For the text-containing cell, return its midpoint in (X, Y) coordinate format. 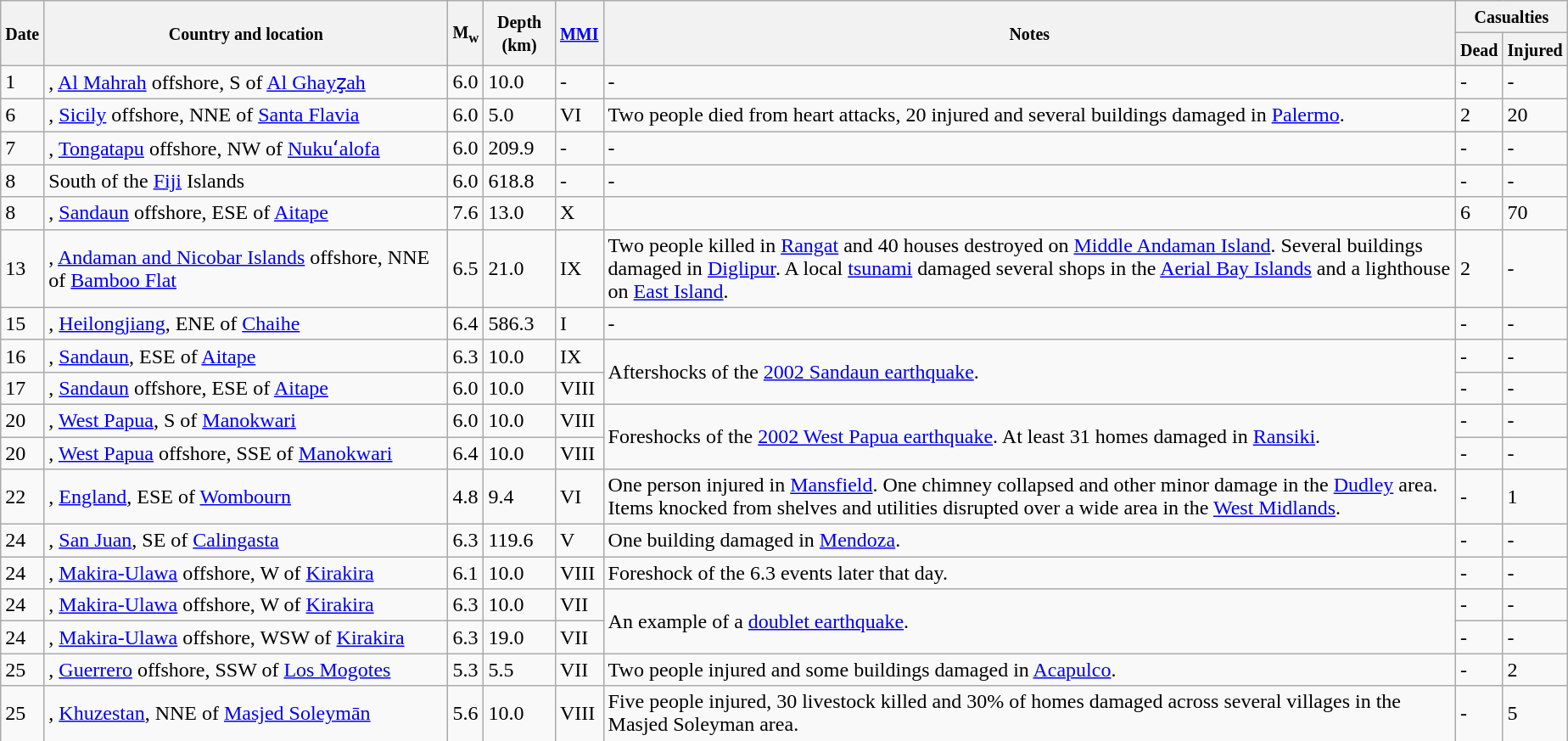
X (579, 213)
13 (22, 268)
618.8 (519, 181)
5 (1535, 713)
, West Papua, S of Manokwari (246, 420)
9.4 (519, 497)
Dead (1479, 49)
5.0 (519, 115)
119.6 (519, 541)
, Sicily offshore, NNE of Santa Flavia (246, 115)
Mw (466, 33)
209.9 (519, 148)
15 (22, 323)
5.6 (466, 713)
Five people injured, 30 livestock killed and 30% of homes damaged across several villages in the Masjed Soleyman area. (1029, 713)
, Tongatapu offshore, NW of Nukuʻalofa (246, 148)
6.5 (466, 268)
, San Juan, SE of Calingasta (246, 541)
, Al Mahrah offshore, S of Al Ghayz̧ah (246, 82)
21.0 (519, 268)
22 (22, 497)
4.8 (466, 497)
Two people injured and some buildings damaged in Acapulco. (1029, 670)
, Khuzestan, NNE of Masjed Soleymān (246, 713)
5.3 (466, 670)
MMI (579, 33)
17 (22, 388)
586.3 (519, 323)
13.0 (519, 213)
70 (1535, 213)
Country and location (246, 33)
16 (22, 356)
5.5 (519, 670)
7 (22, 148)
19.0 (519, 637)
Foreshocks of the 2002 West Papua earthquake. At least 31 homes damaged in Ransiki. (1029, 436)
Aftershocks of the 2002 Sandaun earthquake. (1029, 372)
South of the Fiji Islands (246, 181)
V (579, 541)
Depth (km) (519, 33)
7.6 (466, 213)
, Sandaun, ESE of Aitape (246, 356)
, Guerrero offshore, SSW of Los Mogotes (246, 670)
An example of a doublet earthquake. (1029, 621)
Casualties (1511, 17)
I (579, 323)
, Makira-Ulawa offshore, WSW of Kirakira (246, 637)
Foreshock of the 6.3 events later that day. (1029, 573)
One building damaged in Mendoza. (1029, 541)
Date (22, 33)
Notes (1029, 33)
Two people died from heart attacks, 20 injured and several buildings damaged in Palermo. (1029, 115)
, West Papua offshore, SSE of Manokwari (246, 452)
, England, ESE of Wombourn (246, 497)
6.1 (466, 573)
Injured (1535, 49)
, Heilongjiang, ENE of Chaihe (246, 323)
, Andaman and Nicobar Islands offshore, NNE of Bamboo Flat (246, 268)
